Capture the cell that displays the provided text and extract its (x, y) central coordinate. 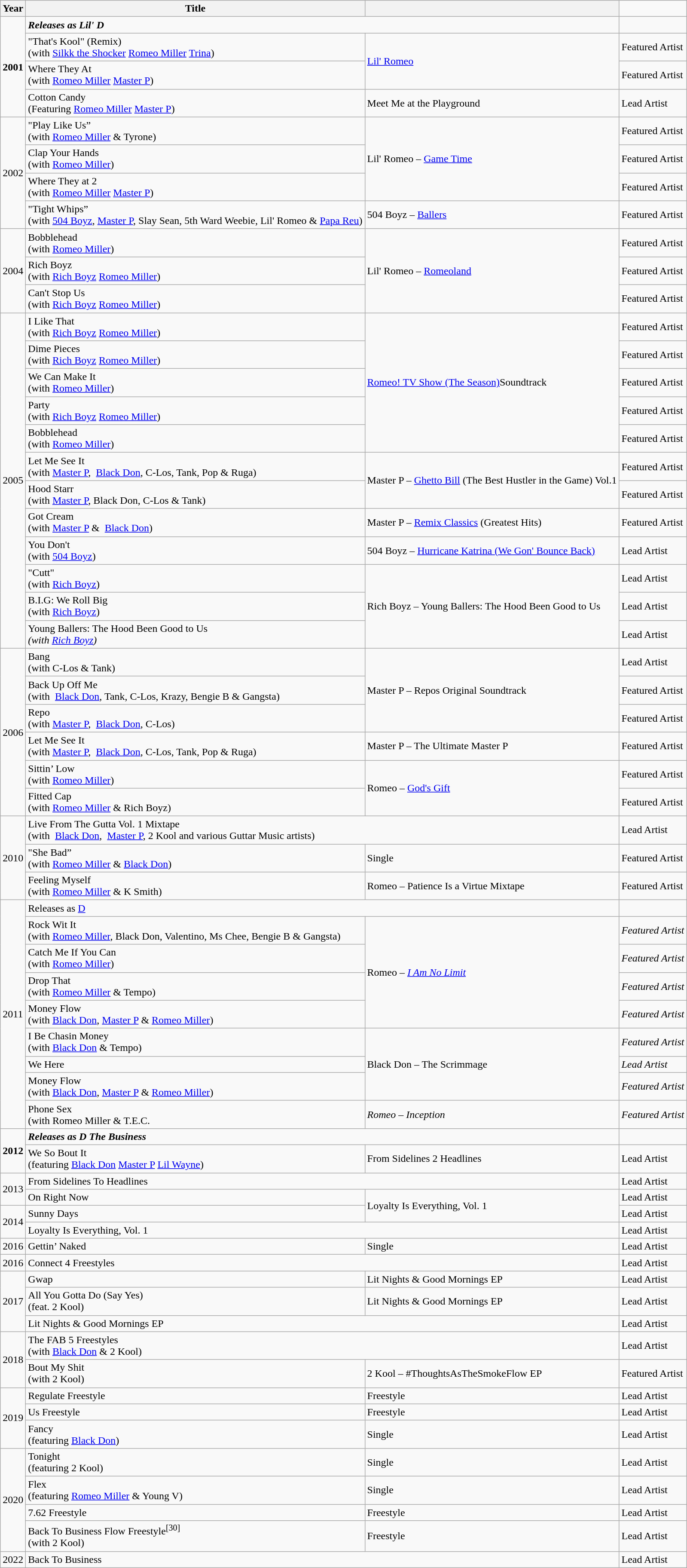
The FAB 5 Freestyles(with Black Don & 2 Kool) (322, 1345)
Lil' Romeo – Romeoland (492, 271)
I Be Chasin Money(with Black Don & Tempo) (195, 1042)
We Can Make It(with Romeo Miller) (195, 383)
Master P – Ghetto Bill (The Best Hustler in the Game) Vol.1 (492, 481)
2012 (13, 1150)
7.62 Freestyle (195, 1513)
All You Gotta Do (Say Yes)(feat. 2 Kool) (195, 1302)
"Tight Whips”(with 504 Boyz, Master P, Slay Sean, 5th Ward Weebie, Lil' Romeo & Papa Reu) (195, 215)
504 Boyz – Hurricane Katrina (We Gon' Bounce Back) (492, 550)
"Play Like Us”(with Romeo Miller & Tyrone) (195, 131)
Bang(with C-Los & Tank) (195, 662)
2018 (13, 1360)
Romeo! TV Show (The Season)Soundtrack (492, 383)
Can't Stop Us(with Rich Boyz Romeo Miller) (195, 298)
Where They at 2(with Romeo Miller Master P) (195, 187)
Tonight(featuring 2 Kool) (195, 1462)
Hood Starr(with Master P, Black Don, C-Los & Tank) (195, 494)
Gettin’ Naked (195, 1246)
Master P – Repos Original Soundtrack (492, 690)
2011 (13, 1014)
Lil' Romeo (492, 61)
2005 (13, 481)
2019 (13, 1418)
Connect 4 Freestyles (322, 1263)
2020 (13, 1500)
On Right Now (195, 1197)
Bout My Shit(with 2 Kool) (195, 1374)
Title (195, 9)
"That's Kool" (Remix)(with Silkk the Shocker Romeo Miller Trina) (195, 47)
Back Up Off Me(with Black Don, Tank, C-Los, Krazy, Bengie B & Gangsta) (195, 690)
Live From The Gutta Vol. 1 Mixtape(with Black Don, Master P, 2 Kool and various Guttar Music artists) (322, 830)
Dime Pieces(with Rich Boyz Romeo Miller) (195, 355)
2006 (13, 732)
Releases as D (322, 908)
Gwap (195, 1279)
Catch Me If You Can(with Romeo Miller) (195, 959)
Repo(with Master P, Black Don, C-Los) (195, 718)
Romeo – Inception (492, 1114)
2001 (13, 67)
Romeo – God's Gift (492, 788)
Romeo – Patience Is a Virtue Mixtape (492, 886)
Feeling Myself(with Romeo Miller & K Smith) (195, 886)
You Don't(with 504 Boyz) (195, 550)
Flex(featuring Romeo Miller & Young V) (195, 1490)
Fancy(featuring Black Don) (195, 1434)
Master P – The Ultimate Master P (492, 746)
Releases as D The Business (322, 1136)
Black Don – The Scrimmage (492, 1064)
Master P – Remix Classics (Greatest Hits) (492, 523)
Year (13, 9)
Regulate Freestyle (195, 1396)
From Sidelines 2 Headlines (492, 1159)
Party(with Rich Boyz Romeo Miller) (195, 411)
Lil' Romeo – Game Time (492, 159)
B.I.G: We Roll Big(with Rich Boyz) (195, 606)
Drop That(with Romeo Miller & Tempo) (195, 986)
2004 (13, 271)
2014 (13, 1222)
Rich Boyz(with Rich Boyz Romeo Miller) (195, 271)
Rock Wit It(with Romeo Miller, Black Don, Valentino, Ms Chee, Bengie B & Gangsta) (195, 930)
2022 (13, 1559)
Rich Boyz – Young Ballers: The Hood Been Good to Us (492, 606)
2 Kool – #ThoughtsAsTheSmokeFlow EP (492, 1374)
We So Bout It(featuring Black Don Master P Lil Wayne) (195, 1159)
Phone Sex(with Romeo Miller & T.E.C. (195, 1114)
Young Ballers: The Hood Been Good to Us(with Rich Boyz) (195, 634)
Sunny Days (195, 1214)
Clap Your Hands(with Romeo Miller) (195, 159)
Meet Me at the Playground (492, 103)
"Cutt"(with Rich Boyz) (195, 579)
Back To Business (322, 1559)
Fitted Cap(with Romeo Miller & Rich Boyz) (195, 802)
Sittin’ Low(with Romeo Miller) (195, 774)
We Here (195, 1064)
Where They At(with Romeo Miller Master P) (195, 75)
I Like That(with Rich Boyz Romeo Miller) (195, 327)
2002 (13, 173)
2010 (13, 858)
"She Bad”(with Romeo Miller & Black Don) (195, 858)
Releases as Lil' D (322, 25)
Got Cream(with Master P & Black Don) (195, 523)
Romeo – I Am No Limit (492, 972)
2017 (13, 1302)
Cotton Candy(Featuring Romeo Miller Master P) (195, 103)
2013 (13, 1189)
From Sidelines To Headlines (322, 1181)
504 Boyz – Ballers (492, 215)
Us Freestyle (195, 1412)
Back To Business Flow Freestyle[30](with 2 Kool) (195, 1536)
